Provide the (x, y) coordinate of the cell's center where the given text is located.  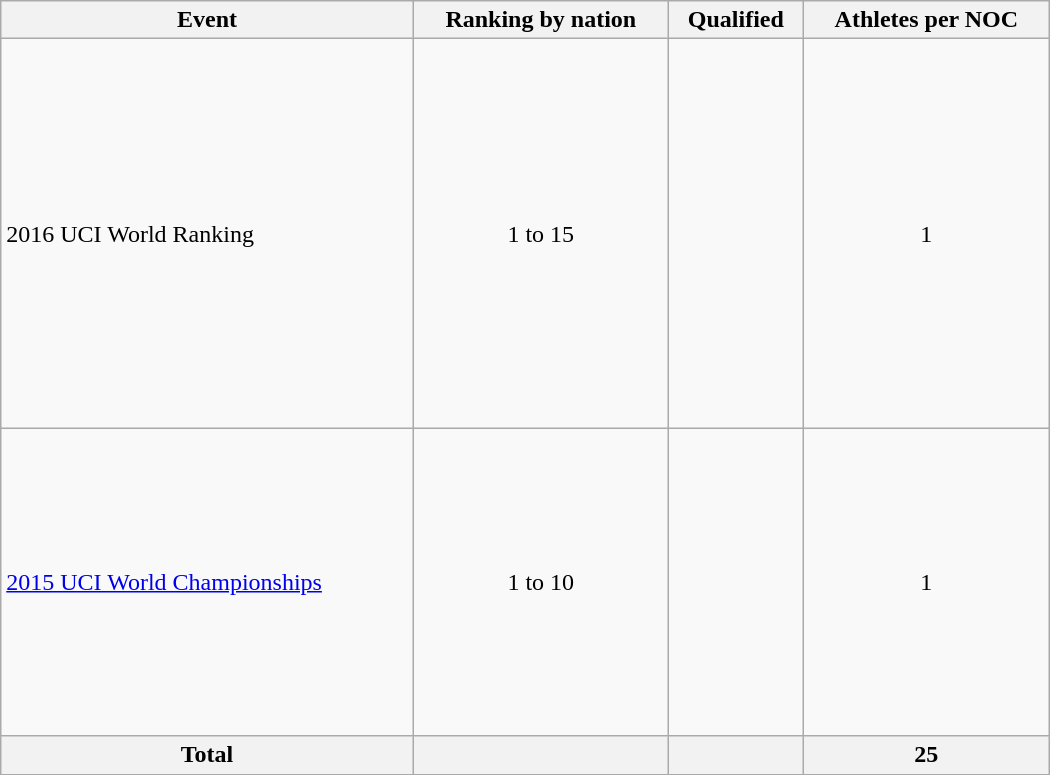
Qualified (736, 20)
1 to 10 (540, 582)
Event (208, 20)
1 to 15 (540, 234)
2016 UCI World Ranking (208, 234)
Athletes per NOC (926, 20)
25 (926, 755)
2015 UCI World Championships (208, 582)
Total (208, 755)
Ranking by nation (540, 20)
